From the cell containing the given text, extract its center point as [x, y] coordinate. 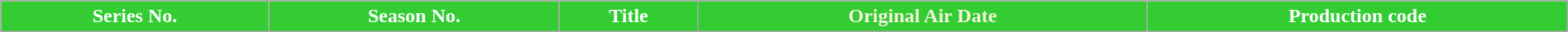
Season No. [414, 16]
Title [629, 16]
Production code [1357, 16]
Series No. [135, 16]
Original Air Date [923, 16]
